Extract the [X, Y] coordinate from the center of the cell holding the provided text.  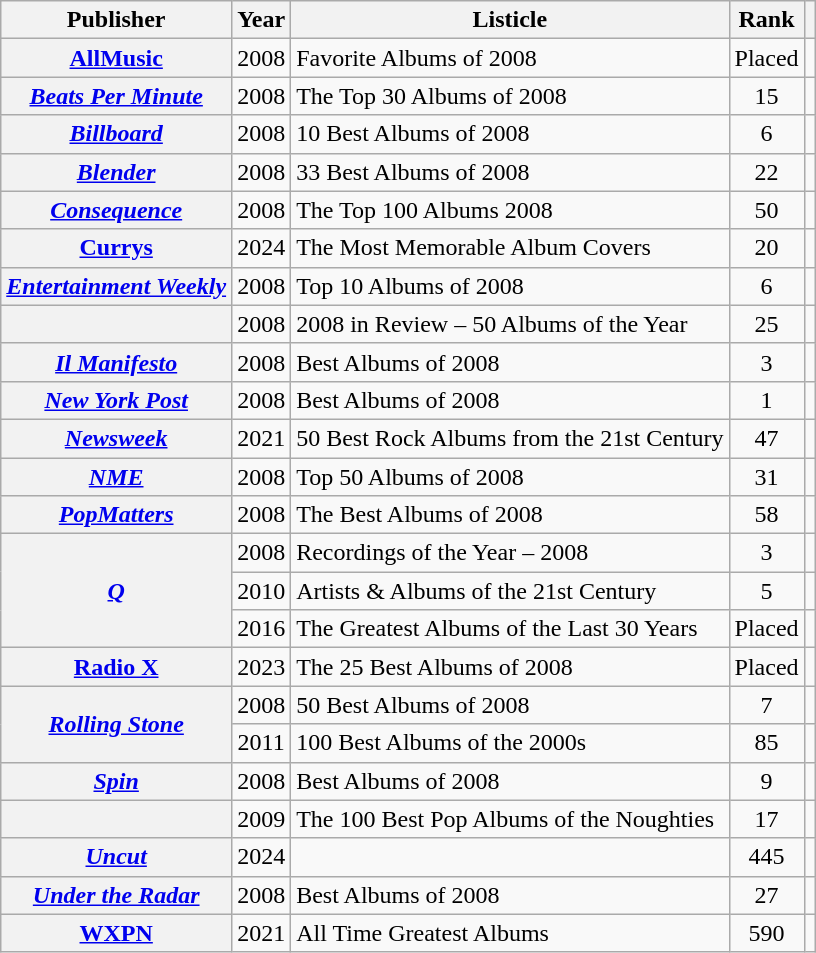
Publisher [116, 20]
2023 [262, 667]
The 25 Best Albums of 2008 [510, 667]
Radio X [116, 667]
Under the Radar [116, 895]
50 Best Albums of 2008 [510, 705]
9 [766, 781]
All Time Greatest Albums [510, 933]
Top 50 Albums of 2008 [510, 477]
Entertainment Weekly [116, 286]
33 Best Albums of 2008 [510, 172]
Year [262, 20]
2009 [262, 819]
New York Post [116, 400]
The Greatest Albums of the Last 30 Years [510, 629]
Favorite Albums of 2008 [510, 58]
The Top 100 Albums 2008 [510, 210]
NME [116, 477]
27 [766, 895]
58 [766, 515]
The 100 Best Pop Albums of the Noughties [510, 819]
7 [766, 705]
445 [766, 857]
PopMatters [116, 515]
25 [766, 324]
100 Best Albums of the 2000s [510, 743]
Il Manifesto [116, 362]
22 [766, 172]
Rolling Stone [116, 724]
590 [766, 933]
Consequence [116, 210]
2008 in Review – 50 Albums of the Year [510, 324]
31 [766, 477]
WXPN [116, 933]
Spin [116, 781]
The Best Albums of 2008 [510, 515]
Recordings of the Year – 2008 [510, 553]
Beats Per Minute [116, 96]
17 [766, 819]
Blender [116, 172]
50 Best Rock Albums from the 21st Century [510, 438]
Billboard [116, 134]
20 [766, 248]
10 Best Albums of 2008 [510, 134]
Newsweek [116, 438]
Q [116, 591]
85 [766, 743]
Listicle [510, 20]
2016 [262, 629]
Top 10 Albums of 2008 [510, 286]
The Most Memorable Album Covers [510, 248]
50 [766, 210]
15 [766, 96]
Rank [766, 20]
1 [766, 400]
Artists & Albums of the 21st Century [510, 591]
Currys [116, 248]
Uncut [116, 857]
5 [766, 591]
47 [766, 438]
2010 [262, 591]
AllMusic [116, 58]
2011 [262, 743]
The Top 30 Albums of 2008 [510, 96]
